Return the (x, y) coordinate for the center point of the cell that contains the specified text.  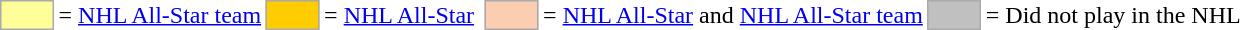
= NHL All-Star team (160, 15)
= NHL All-Star (400, 15)
= NHL All-Star and NHL All-Star team (734, 15)
